Return [x, y] of the center of cell containing provided text 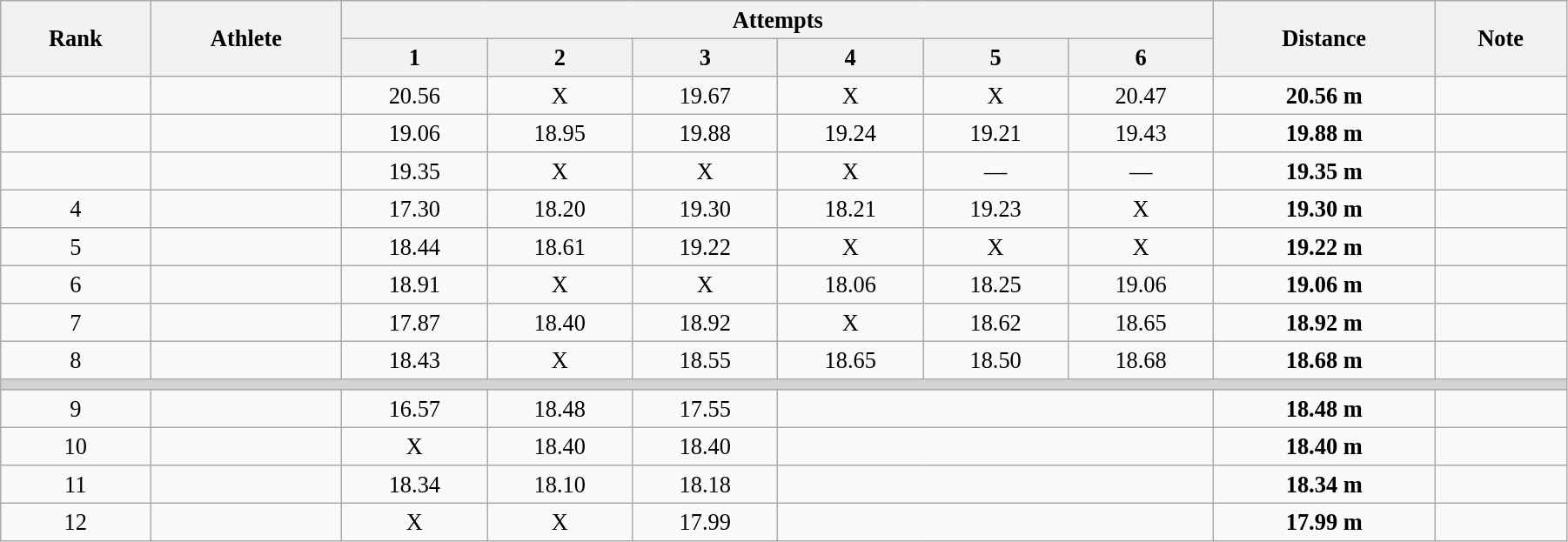
9 [76, 409]
17.99 m [1324, 522]
Athlete [246, 38]
18.48 m [1324, 409]
19.24 [851, 133]
19.88 m [1324, 133]
18.43 [414, 360]
Distance [1324, 38]
18.91 [414, 284]
18.21 [851, 209]
17.55 [705, 409]
19.30 m [1324, 209]
18.40 m [1324, 446]
19.06 m [1324, 284]
19.43 [1142, 133]
17.30 [414, 209]
18.20 [560, 209]
7 [76, 323]
12 [76, 522]
17.99 [705, 522]
18.06 [851, 284]
18.50 [995, 360]
20.47 [1142, 95]
18.34 m [1324, 485]
19.22 m [1324, 247]
19.35 m [1324, 171]
20.56 [414, 95]
19.30 [705, 209]
18.34 [414, 485]
18.48 [560, 409]
10 [76, 446]
Note [1501, 38]
18.10 [560, 485]
Rank [76, 38]
19.88 [705, 133]
18.92 [705, 323]
11 [76, 485]
18.68 m [1324, 360]
Attempts [778, 19]
17.87 [414, 323]
1 [414, 57]
18.44 [414, 247]
18.68 [1142, 360]
18.25 [995, 284]
18.61 [560, 247]
18.55 [705, 360]
3 [705, 57]
2 [560, 57]
19.22 [705, 247]
18.92 m [1324, 323]
19.67 [705, 95]
18.95 [560, 133]
19.21 [995, 133]
16.57 [414, 409]
20.56 m [1324, 95]
19.23 [995, 209]
19.35 [414, 171]
18.62 [995, 323]
8 [76, 360]
18.18 [705, 485]
